Identify which cell holds the provided text, then report its (x, y) central coordinate. 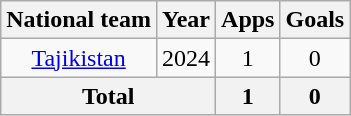
National team (79, 20)
2024 (186, 58)
Goals (315, 20)
Tajikistan (79, 58)
Total (108, 96)
Apps (248, 20)
Year (186, 20)
